Search for the cell housing the specified text and yield its [x, y] center coordinate. 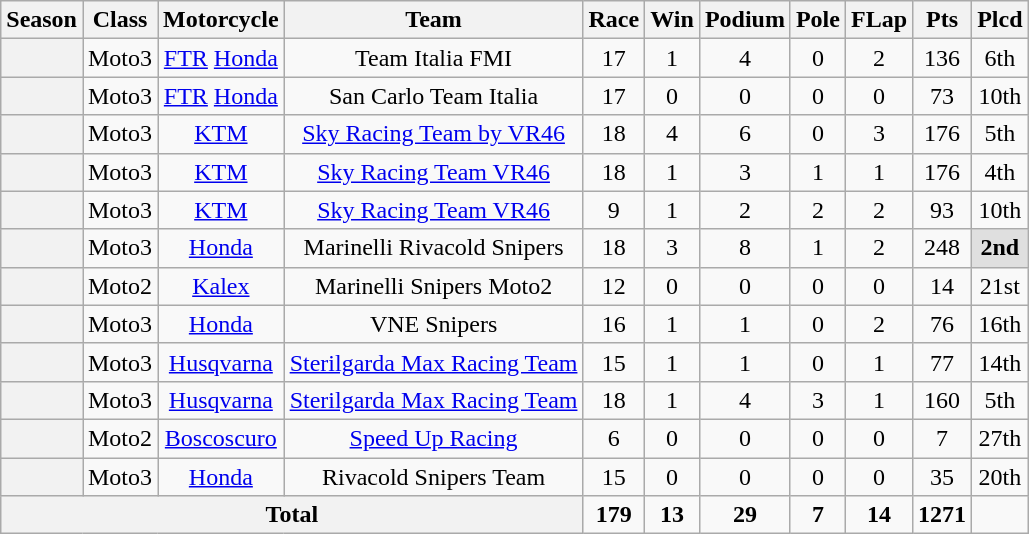
Marinelli Snipers Moto2 [434, 286]
12 [614, 286]
35 [942, 477]
Boscoscuro [222, 438]
Class [120, 20]
Rivacold Snipers Team [434, 477]
16 [614, 324]
Season [42, 20]
248 [942, 248]
Team [434, 20]
93 [942, 210]
14th [1000, 362]
Pole [818, 20]
4th [1000, 172]
VNE Snipers [434, 324]
8 [744, 248]
6th [1000, 58]
Speed Up Racing [434, 438]
76 [942, 324]
Team Italia FMI [434, 58]
FLap [878, 20]
13 [672, 515]
160 [942, 400]
Marinelli Rivacold Snipers [434, 248]
Win [672, 20]
San Carlo Team Italia [434, 96]
136 [942, 58]
2nd [1000, 248]
29 [744, 515]
1271 [942, 515]
27th [1000, 438]
Race [614, 20]
16th [1000, 324]
73 [942, 96]
Plcd [1000, 20]
20th [1000, 477]
Pts [942, 20]
Sky Racing Team by VR46 [434, 134]
Motorcycle [222, 20]
9 [614, 210]
179 [614, 515]
21st [1000, 286]
Podium [744, 20]
Total [292, 515]
77 [942, 362]
Kalex [222, 286]
